Return [x, y] of the center of cell containing provided text 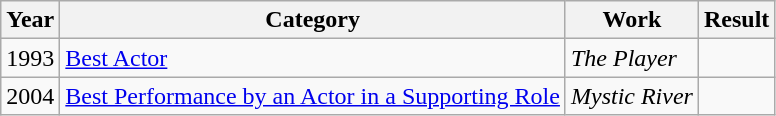
Work [632, 20]
Result [736, 20]
1993 [30, 58]
Year [30, 20]
2004 [30, 96]
The Player [632, 58]
Mystic River [632, 96]
Best Performance by an Actor in a Supporting Role [313, 96]
Best Actor [313, 58]
Category [313, 20]
